Search for the cell housing the specified text and yield its [x, y] center coordinate. 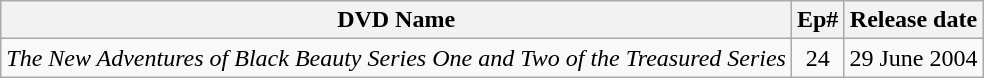
The New Adventures of Black Beauty Series One and Two of the Treasured Series [396, 58]
29 June 2004 [914, 58]
DVD Name [396, 20]
Ep# [817, 20]
Release date [914, 20]
24 [817, 58]
